Extract the (X, Y) coordinate from the center of the cell holding the provided text.  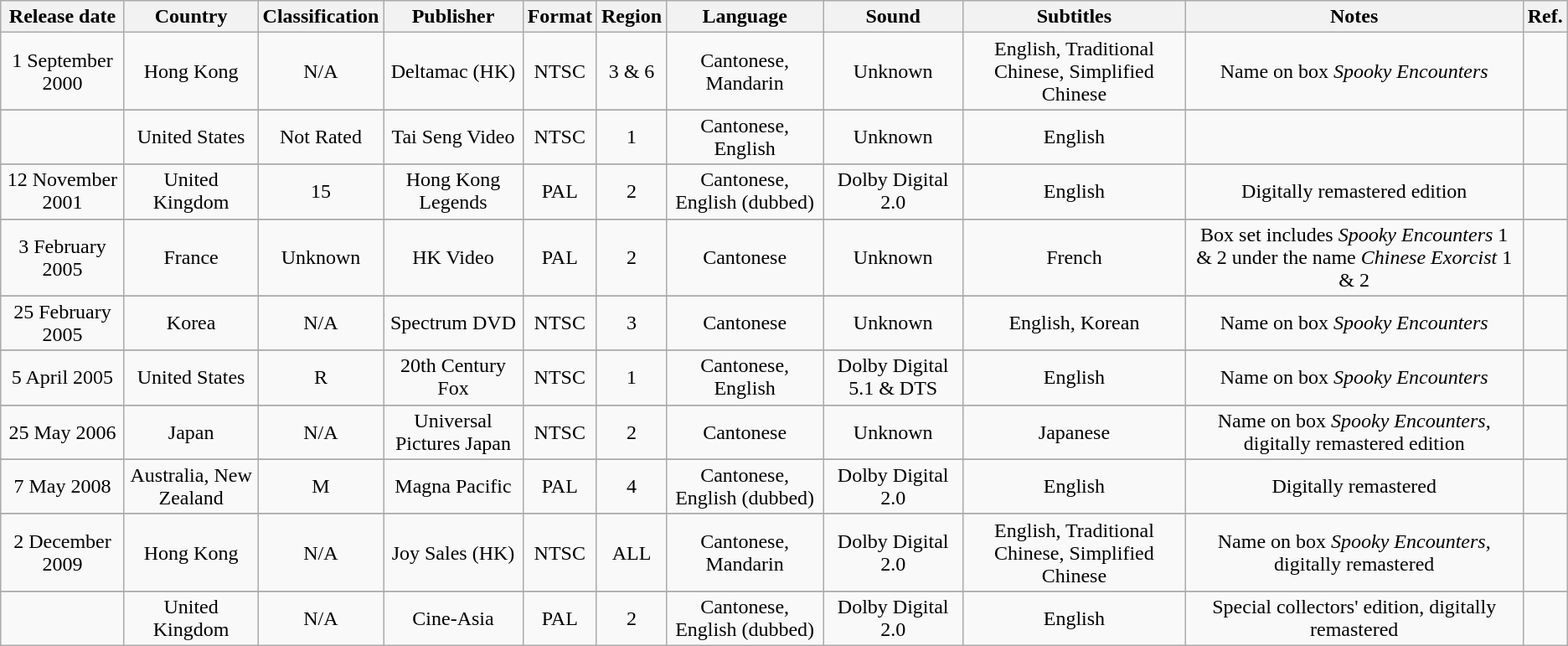
Subtitles (1075, 17)
Japan (191, 432)
Release date (62, 17)
Country (191, 17)
Name on box Spooky Encounters, digitally remastered (1354, 552)
France (191, 257)
Publisher (453, 17)
Region (632, 17)
4 (632, 486)
15 (321, 191)
20th Century Fox (453, 377)
Korea (191, 323)
English, Korean (1075, 323)
5 April 2005 (62, 377)
Digitally remastered (1354, 486)
Hong Kong Legends (453, 191)
Digitally remastered edition (1354, 191)
25 February 2005 (62, 323)
ALL (632, 552)
Special collectors' edition, digitally remastered (1354, 618)
3 (632, 323)
Joy Sales (HK) (453, 552)
Magna Pacific (453, 486)
7 May 2008 (62, 486)
R (321, 377)
French (1075, 257)
Dolby Digital 5.1 & DTS (893, 377)
Deltamac (HK) (453, 71)
2 December 2009 (62, 552)
HK Video (453, 257)
Box set includes Spooky Encounters 1 & 2 under the name Chinese Exorcist 1 & 2 (1354, 257)
12 November 2001 (62, 191)
Tai Seng Video (453, 137)
Classification (321, 17)
1 September 2000 (62, 71)
Sound (893, 17)
Japanese (1075, 432)
Format (560, 17)
Universal Pictures Japan (453, 432)
Australia, New Zealand (191, 486)
Ref. (1545, 17)
Language (745, 17)
Notes (1354, 17)
Name on box Spooky Encounters, digitally remastered edition (1354, 432)
Spectrum DVD (453, 323)
3 February 2005 (62, 257)
25 May 2006 (62, 432)
M (321, 486)
Cine-Asia (453, 618)
3 & 6 (632, 71)
Not Rated (321, 137)
